For the text-containing cell, return its midpoint in [x, y] coordinate format. 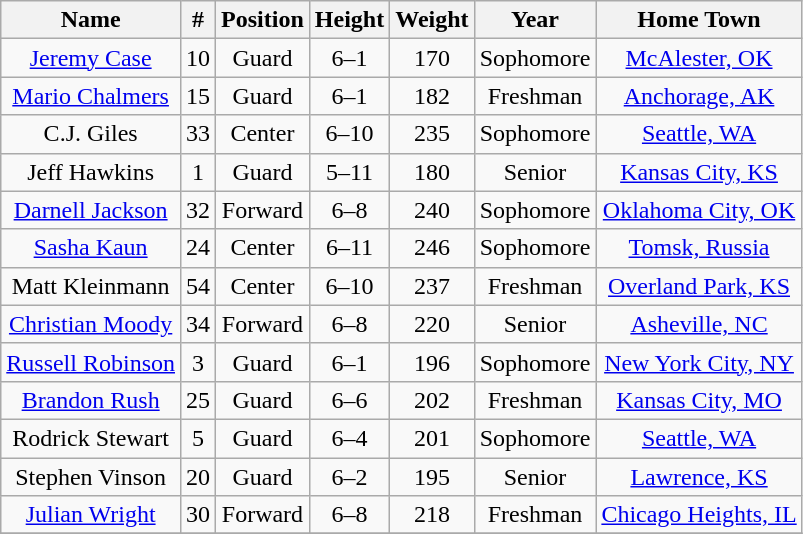
235 [432, 134]
Mario Chalmers [91, 96]
170 [432, 58]
Year [535, 20]
Russell Robinson [91, 362]
Home Town [699, 20]
Asheville, NC [699, 324]
196 [432, 362]
220 [432, 324]
Oklahoma City, OK [699, 210]
Position [263, 20]
Stephen Vinson [91, 477]
180 [432, 172]
182 [432, 96]
Sasha Kaun [91, 248]
218 [432, 515]
Darnell Jackson [91, 210]
Kansas City, KS [699, 172]
Height [349, 20]
McAlester, OK [699, 58]
Matt Kleinmann [91, 286]
15 [198, 96]
32 [198, 210]
201 [432, 438]
Jeremy Case [91, 58]
New York City, NY [699, 362]
6–11 [349, 248]
Tomsk, Russia [699, 248]
Chicago Heights, IL [699, 515]
Kansas City, MO [699, 400]
54 [198, 286]
6–4 [349, 438]
5–11 [349, 172]
237 [432, 286]
240 [432, 210]
Name [91, 20]
Overland Park, KS [699, 286]
30 [198, 515]
Weight [432, 20]
C.J. Giles [91, 134]
5 [198, 438]
Jeff Hawkins [91, 172]
Lawrence, KS [699, 477]
33 [198, 134]
# [198, 20]
Rodrick Stewart [91, 438]
1 [198, 172]
25 [198, 400]
20 [198, 477]
246 [432, 248]
Christian Moody [91, 324]
195 [432, 477]
Brandon Rush [91, 400]
24 [198, 248]
3 [198, 362]
Anchorage, AK [699, 96]
202 [432, 400]
Julian Wright [91, 515]
6–6 [349, 400]
10 [198, 58]
34 [198, 324]
6–2 [349, 477]
